Return the [x, y] coordinate for the center point of the cell that contains the specified text.  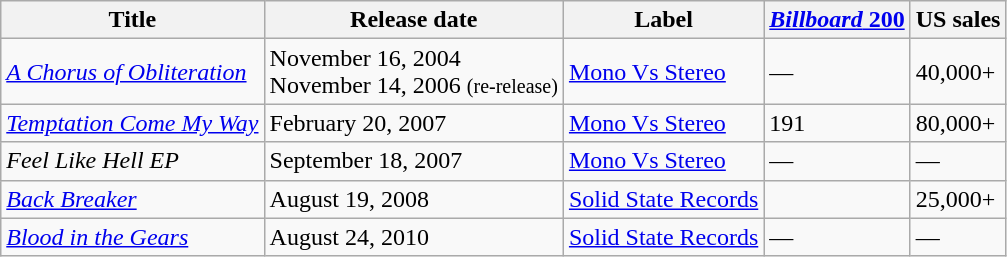
August 24, 2010 [414, 237]
Temptation Come My Way [132, 123]
February 20, 2007 [414, 123]
A Chorus of Obliteration [132, 72]
Label [663, 20]
Back Breaker [132, 199]
191 [837, 123]
August 19, 2008 [414, 199]
Title [132, 20]
25,000+ [958, 199]
40,000+ [958, 72]
80,000+ [958, 123]
Blood in the Gears [132, 237]
Release date [414, 20]
Feel Like Hell EP [132, 161]
Billboard 200 [837, 20]
US sales [958, 20]
November 16, 2004November 14, 2006 (re-release) [414, 72]
September 18, 2007 [414, 161]
